Scan for the cell matching the given text and deliver its [X, Y] coordinate at center. 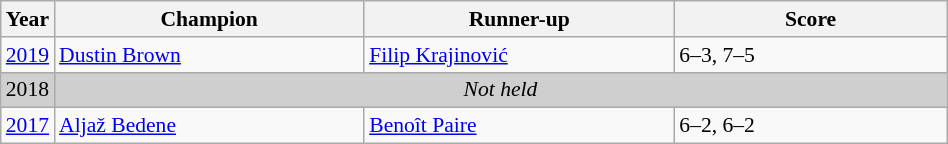
Benoît Paire [519, 126]
Aljaž Bedene [209, 126]
2017 [28, 126]
2019 [28, 55]
Dustin Brown [209, 55]
Champion [209, 19]
Not held [500, 90]
6–3, 7–5 [810, 55]
Year [28, 19]
6–2, 6–2 [810, 126]
2018 [28, 90]
Filip Krajinović [519, 55]
Score [810, 19]
Runner-up [519, 19]
